Search for the cell housing the specified text and yield its (x, y) center coordinate. 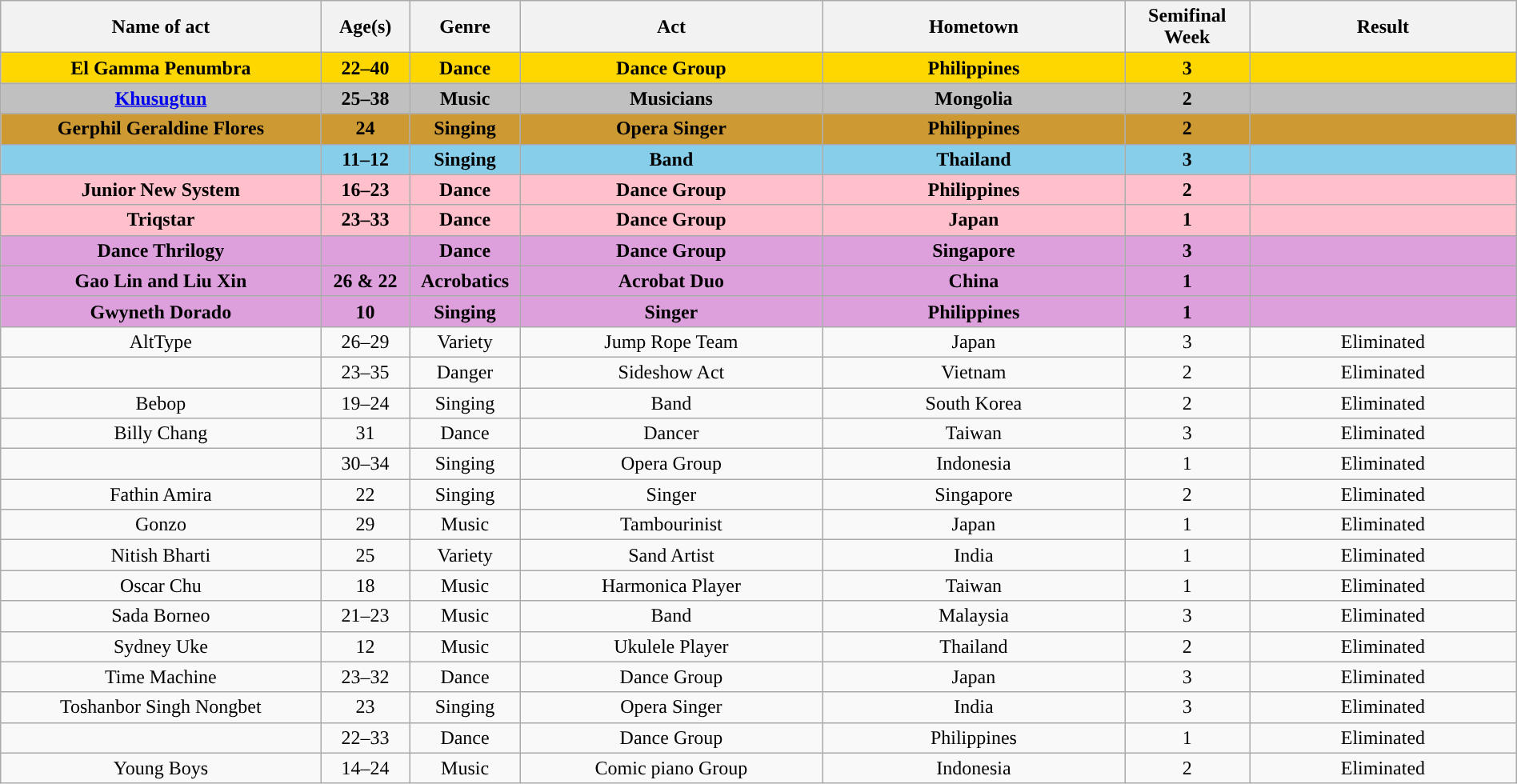
Ukulele Player (671, 646)
Gerphil Geraldine Flores (161, 129)
11–12 (365, 159)
Act (671, 27)
Danger (465, 372)
Time Machine (161, 677)
El Gamma Penumbra (161, 68)
29 (365, 525)
Sideshow Act (671, 372)
Jump Rope Team (671, 342)
30–34 (365, 464)
26 & 22 (365, 281)
Sand Artist (671, 555)
19–24 (365, 402)
22–33 (365, 738)
Name of act (161, 27)
Vietnam (974, 372)
22 (365, 494)
Mongolia (974, 98)
Result (1383, 27)
23–35 (365, 372)
Gonzo (161, 525)
Genre (465, 27)
23 (365, 707)
10 (365, 311)
South Korea (974, 402)
Sydney Uke (161, 646)
Age(s) (365, 27)
Young Boys (161, 768)
12 (365, 646)
18 (365, 586)
Tambourinist (671, 525)
24 (365, 129)
16–23 (365, 190)
Acrobatics (465, 281)
Toshanbor Singh Nongbet (161, 707)
Khusugtun (161, 98)
22–40 (365, 68)
23–32 (365, 677)
Dance Thrilogy (161, 250)
Comic piano Group (671, 768)
21–23 (365, 616)
23–33 (365, 220)
25 (365, 555)
Semifinal Week (1187, 27)
Billy Chang (161, 434)
Hometown (974, 27)
Harmonica Player (671, 586)
Sada Borneo (161, 616)
Triqstar (161, 220)
Dancer (671, 434)
Nitish Bharti (161, 555)
Acrobat Duo (671, 281)
Bebop (161, 402)
25–38 (365, 98)
14–24 (365, 768)
Gao Lin and Liu Xin (161, 281)
Malaysia (974, 616)
26–29 (365, 342)
Opera Group (671, 464)
Oscar Chu (161, 586)
China (974, 281)
Fathin Amira (161, 494)
Gwyneth Dorado (161, 311)
Junior New System (161, 190)
31 (365, 434)
Musicians (671, 98)
AltType (161, 342)
